Identify which cell holds the provided text, then report its (x, y) central coordinate. 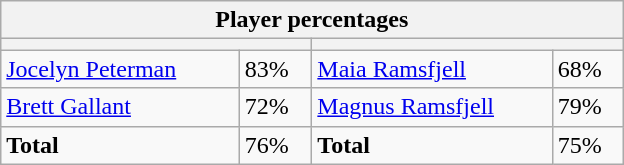
79% (588, 107)
76% (276, 145)
Brett Gallant (120, 107)
72% (276, 107)
68% (588, 69)
Player percentages (312, 20)
83% (276, 69)
75% (588, 145)
Magnus Ramsfjell (432, 107)
Maia Ramsfjell (432, 69)
Jocelyn Peterman (120, 69)
